Find where the given text appears and provide that cell's center as [x, y] coordinate. 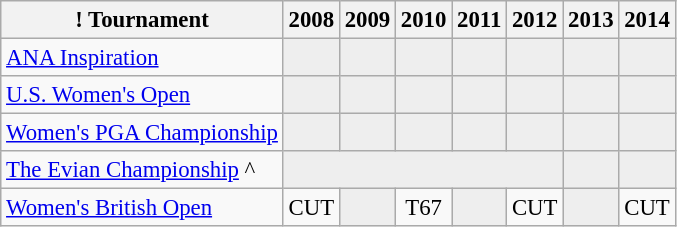
U.S. Women's Open [142, 95]
2013 [591, 20]
ANA Inspiration [142, 58]
Women's British Open [142, 208]
T67 [424, 208]
2009 [367, 20]
2008 [311, 20]
Women's PGA Championship [142, 133]
2010 [424, 20]
2011 [480, 20]
2012 [535, 20]
2014 [647, 20]
The Evian Championship ^ [142, 170]
! Tournament [142, 20]
